Determine the (x, y) coordinate at the center of the cell enclosing the given text.  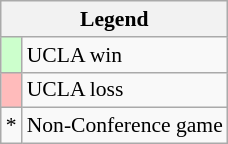
Legend (114, 19)
* (12, 126)
UCLA win (125, 55)
UCLA loss (125, 90)
Non-Conference game (125, 126)
